For the text-containing cell, return its midpoint in [x, y] coordinate format. 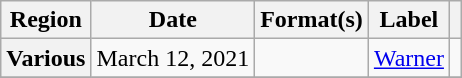
Region [46, 20]
Format(s) [312, 20]
March 12, 2021 [173, 58]
Date [173, 20]
Label [408, 20]
Warner [408, 58]
Various [46, 58]
